Scan for the cell matching the given text and deliver its [x, y] coordinate at center. 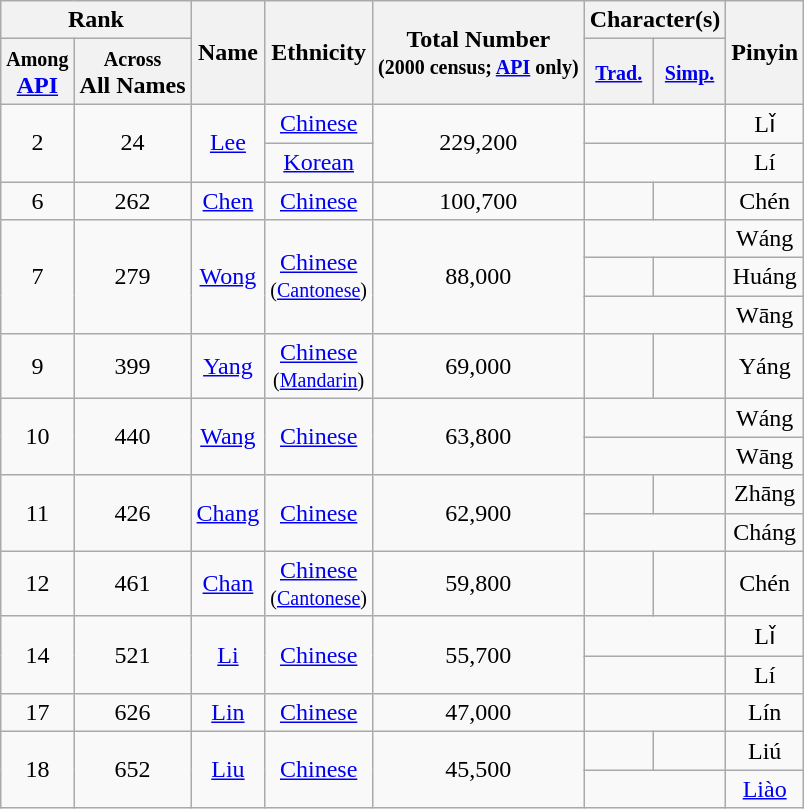
10 [38, 437]
62,900 [479, 513]
88,000 [479, 277]
47,000 [479, 713]
6 [38, 201]
Chang [228, 513]
14 [38, 655]
Rank [96, 20]
AmongAPI [38, 72]
440 [132, 437]
Cháng [765, 532]
12 [38, 584]
Liào [765, 789]
229,200 [479, 143]
18 [38, 770]
Lín [765, 713]
Zhāng [765, 494]
279 [132, 277]
652 [132, 770]
Name [228, 52]
Liu [228, 770]
Lin [228, 713]
9 [38, 366]
Korean [319, 162]
11 [38, 513]
AcrossAll Names [132, 72]
461 [132, 584]
Character(s) [655, 20]
69,000 [479, 366]
Yang [228, 366]
2 [38, 143]
Pinyin [765, 52]
626 [132, 713]
63,800 [479, 437]
7 [38, 277]
262 [132, 201]
24 [132, 143]
100,700 [479, 201]
Liú [765, 751]
17 [38, 713]
Trad. [618, 72]
Ethnicity [319, 52]
Wong [228, 277]
59,800 [479, 584]
521 [132, 655]
Lee [228, 143]
45,500 [479, 770]
Wang [228, 437]
426 [132, 513]
399 [132, 366]
Simp. [689, 72]
Chinese(Mandarin) [319, 366]
Li [228, 655]
Total Number(2000 census; API only) [479, 52]
Huáng [765, 277]
Yáng [765, 366]
55,700 [479, 655]
Chan [228, 584]
Chen [228, 201]
